Return (x, y) of the center of cell containing provided text 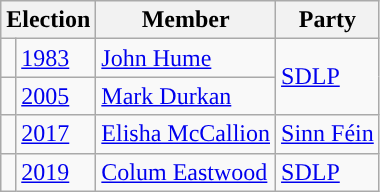
Elisha McCallion (186, 134)
Mark Durkan (186, 96)
Member (186, 20)
John Hume (186, 58)
2019 (56, 172)
1983 (56, 58)
Colum Eastwood (186, 172)
Sinn Féin (328, 134)
2017 (56, 134)
Election (48, 20)
2005 (56, 96)
Party (328, 20)
